Locate the cell with the specified text and output its [x, y] center coordinate. 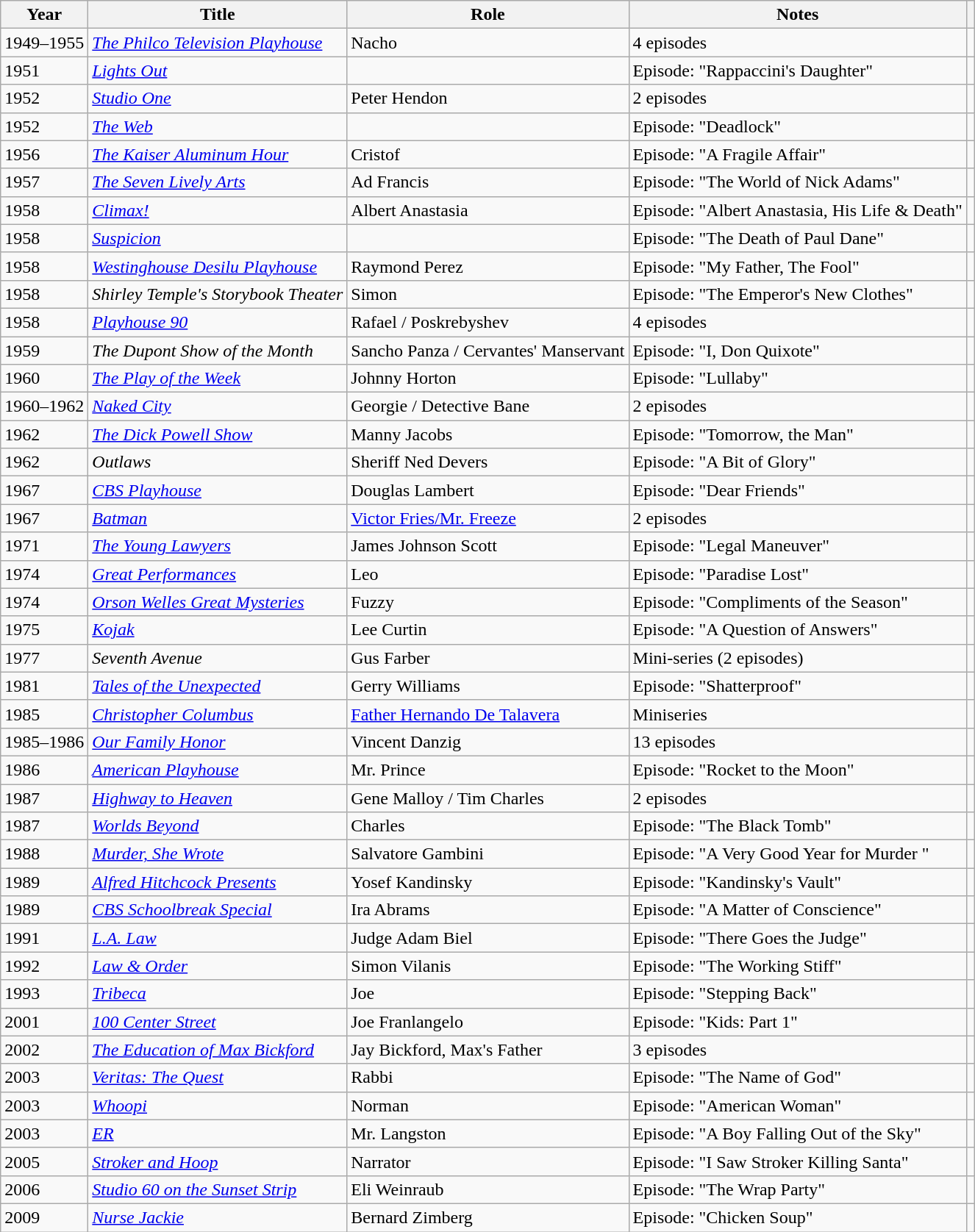
Gerry Williams [488, 686]
Gus Farber [488, 658]
Naked City [218, 407]
Episode: "Rocket to the Moon" [797, 770]
CBS Schoolbreak Special [218, 910]
Episode: "Tomorrow, the Man" [797, 434]
Georgie / Detective Bane [488, 407]
Lights Out [218, 71]
1971 [44, 546]
Simon [488, 294]
Episode: "A Boy Falling Out of the Sky" [797, 1133]
The Kaiser Aluminum Hour [218, 154]
Salvatore Gambini [488, 854]
Sancho Panza / Cervantes' Manservant [488, 351]
1975 [44, 630]
Albert Anastasia [488, 210]
Raymond Perez [488, 266]
Episode: "The Wrap Party" [797, 1189]
Veritas: The Quest [218, 1078]
Episode: "Kandinsky's Vault" [797, 882]
James Johnson Scott [488, 546]
The Education of Max Bickford [218, 1050]
1960–1962 [44, 407]
Kojak [218, 630]
1981 [44, 686]
Studio One [218, 99]
Fuzzy [488, 602]
Suspicion [218, 238]
Episode: "I Saw Stroker Killing Santa" [797, 1161]
Mini-series (2 episodes) [797, 658]
2005 [44, 1161]
Episode: "The Death of Paul Dane" [797, 238]
Episode: "I, Don Quixote" [797, 351]
2009 [44, 1217]
Jay Bickford, Max's Father [488, 1050]
L.A. Law [218, 938]
ER [218, 1133]
13 episodes [797, 742]
1977 [44, 658]
Leo [488, 574]
Episode: "Chicken Soup" [797, 1217]
Gene Malloy / Tim Charles [488, 798]
CBS Playhouse [218, 490]
1949–1955 [44, 43]
Episode: "The Emperor's New Clothes" [797, 294]
Episode: "American Woman" [797, 1106]
2006 [44, 1189]
Narrator [488, 1161]
1993 [44, 994]
Episode: "Albert Anastasia, His Life & Death" [797, 210]
The Seven Lively Arts [218, 182]
Episode: "My Father, The Fool" [797, 266]
Rafael / Poskrebyshev [488, 322]
Rabbi [488, 1078]
Episode: "Dear Friends" [797, 490]
Episode: "The Name of God" [797, 1078]
The Dick Powell Show [218, 434]
Ad Francis [488, 182]
Episode: "Deadlock" [797, 126]
Episode: "A Matter of Conscience" [797, 910]
Episode: "The Black Tomb" [797, 826]
1985 [44, 714]
Batman [218, 518]
Seventh Avenue [218, 658]
Sheriff Ned Devers [488, 462]
Westinghouse Desilu Playhouse [218, 266]
The Young Lawyers [218, 546]
The Web [218, 126]
Stroker and Hoop [218, 1161]
1986 [44, 770]
1991 [44, 938]
Joe [488, 994]
Tribeca [218, 994]
Manny Jacobs [488, 434]
Notes [797, 15]
Charles [488, 826]
Outlaws [218, 462]
Highway to Heaven [218, 798]
Episode: "Kids: Part 1" [797, 1022]
Episode: "Shatterproof" [797, 686]
Norman [488, 1106]
Studio 60 on the Sunset Strip [218, 1189]
1959 [44, 351]
Episode: "A Very Good Year for Murder " [797, 854]
Vincent Danzig [488, 742]
Episode: "A Bit of Glory" [797, 462]
Mr. Prince [488, 770]
Johnny Horton [488, 379]
2002 [44, 1050]
Bernard Zimberg [488, 1217]
Year [44, 15]
1988 [44, 854]
Alfred Hitchcock Presents [218, 882]
Great Performances [218, 574]
1951 [44, 71]
Episode: "Stepping Back" [797, 994]
Murder, She Wrote [218, 854]
Peter Hendon [488, 99]
Episode: "Rappaccini's Daughter" [797, 71]
2001 [44, 1022]
Tales of the Unexpected [218, 686]
100 Center Street [218, 1022]
Whoopi [218, 1106]
Shirley Temple's Storybook Theater [218, 294]
Nacho [488, 43]
1956 [44, 154]
Episode: "Paradise Lost" [797, 574]
Climax! [218, 210]
The Play of the Week [218, 379]
Judge Adam Biel [488, 938]
Father Hernando De Talavera [488, 714]
Ira Abrams [488, 910]
Title [218, 15]
Episode: "Legal Maneuver" [797, 546]
1960 [44, 379]
Simon Vilanis [488, 966]
Christopher Columbus [218, 714]
1985–1986 [44, 742]
The Dupont Show of the Month [218, 351]
Nurse Jackie [218, 1217]
Episode: "There Goes the Judge" [797, 938]
Eli Weinraub [488, 1189]
1992 [44, 966]
Miniseries [797, 714]
Episode: "Lullaby" [797, 379]
Law & Order [218, 966]
3 episodes [797, 1050]
Orson Welles Great Mysteries [218, 602]
Episode: "The World of Nick Adams" [797, 182]
Episode: "The Working Stiff" [797, 966]
Worlds Beyond [218, 826]
Victor Fries/Mr. Freeze [488, 518]
Mr. Langston [488, 1133]
Douglas Lambert [488, 490]
Playhouse 90 [218, 322]
Episode: "A Fragile Affair" [797, 154]
Episode: "Compliments of the Season" [797, 602]
Joe Franlangelo [488, 1022]
American Playhouse [218, 770]
Yosef Kandinsky [488, 882]
Role [488, 15]
Episode: "A Question of Answers" [797, 630]
Cristof [488, 154]
The Philco Television Playhouse [218, 43]
Lee Curtin [488, 630]
Our Family Honor [218, 742]
1957 [44, 182]
